Output the (x, y) coordinate of the center of the cell containing the given text.  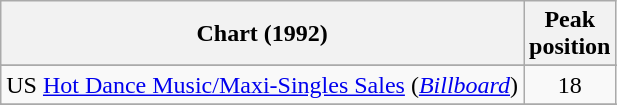
18 (570, 85)
Chart (1992) (262, 34)
Peakposition (570, 34)
US Hot Dance Music/Maxi-Singles Sales (Billboard) (262, 85)
